Provide the [X, Y] coordinate of the cell's center where the given text is located.  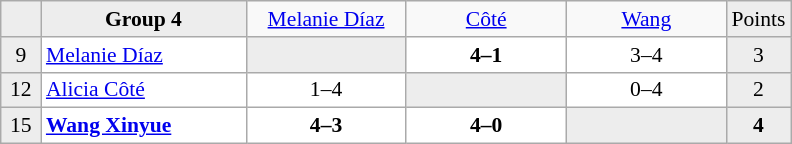
4–1 [486, 55]
15 [21, 126]
4 [758, 126]
Points [758, 19]
2 [758, 90]
4–3 [326, 126]
Wang Xinyue [144, 126]
4–0 [486, 126]
12 [21, 90]
Alicia Côté [144, 90]
0–4 [646, 90]
9 [21, 55]
Group 4 [144, 19]
Côté [486, 19]
3 [758, 55]
3–4 [646, 55]
Wang [646, 19]
1–4 [326, 90]
